From the cell containing the given text, extract its center point as [X, Y] coordinate. 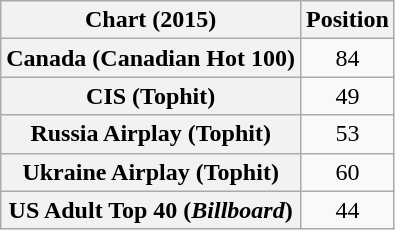
US Adult Top 40 (Billboard) [151, 210]
84 [348, 58]
Position [348, 20]
Russia Airplay (Tophit) [151, 134]
Ukraine Airplay (Tophit) [151, 172]
49 [348, 96]
CIS (Tophit) [151, 96]
44 [348, 210]
60 [348, 172]
Canada (Canadian Hot 100) [151, 58]
53 [348, 134]
Chart (2015) [151, 20]
